Search for the cell housing the specified text and yield its [x, y] center coordinate. 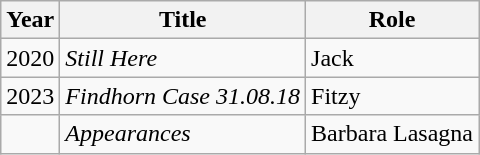
Findhorn Case 31.08.18 [183, 96]
Still Here [183, 58]
2020 [30, 58]
Title [183, 20]
Barbara Lasagna [392, 134]
Jack [392, 58]
Appearances [183, 134]
2023 [30, 96]
Year [30, 20]
Role [392, 20]
Fitzy [392, 96]
